Detect which cell encompasses the target text, then output its [X, Y] center coordinate. 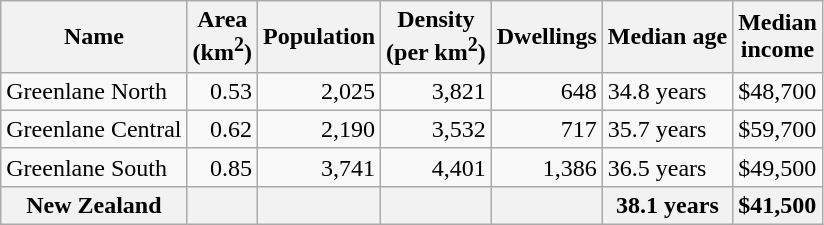
Density(per km2) [436, 37]
0.62 [222, 129]
4,401 [436, 167]
36.5 years [667, 167]
Area(km2) [222, 37]
0.53 [222, 91]
Medianincome [778, 37]
3,532 [436, 129]
Median age [667, 37]
2,190 [318, 129]
$41,500 [778, 205]
Greenlane Central [94, 129]
34.8 years [667, 91]
New Zealand [94, 205]
1,386 [546, 167]
2,025 [318, 91]
38.1 years [667, 205]
717 [546, 129]
$59,700 [778, 129]
Greenlane South [94, 167]
3,821 [436, 91]
Greenlane North [94, 91]
Name [94, 37]
$49,500 [778, 167]
0.85 [222, 167]
Population [318, 37]
648 [546, 91]
3,741 [318, 167]
$48,700 [778, 91]
35.7 years [667, 129]
Dwellings [546, 37]
